Extract the (x, y) coordinate from the center of the cell holding the provided text.  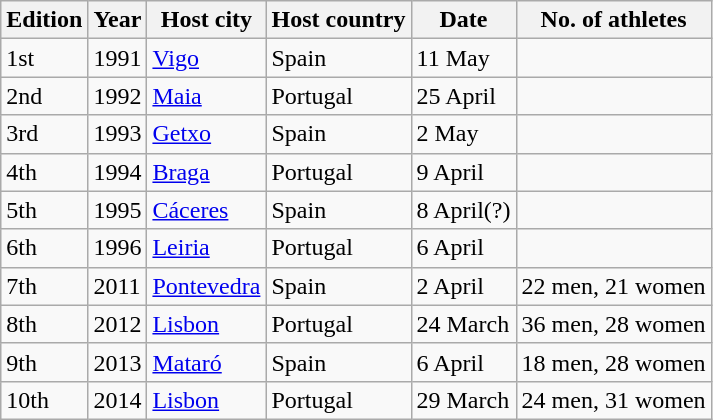
1993 (118, 134)
2 May (464, 134)
2 April (464, 286)
4th (44, 172)
5th (44, 210)
2014 (118, 400)
Host city (206, 20)
No. of athletes (614, 20)
9th (44, 362)
Vigo (206, 58)
22 men, 21 women (614, 286)
11 May (464, 58)
9 April (464, 172)
Mataró (206, 362)
24 men, 31 women (614, 400)
10th (44, 400)
Edition (44, 20)
18 men, 28 women (614, 362)
2013 (118, 362)
24 March (464, 324)
1st (44, 58)
Pontevedra (206, 286)
29 March (464, 400)
1995 (118, 210)
6th (44, 248)
1991 (118, 58)
Cáceres (206, 210)
1992 (118, 96)
1994 (118, 172)
Year (118, 20)
Maia (206, 96)
Leiria (206, 248)
25 April (464, 96)
3rd (44, 134)
7th (44, 286)
Braga (206, 172)
Getxo (206, 134)
2011 (118, 286)
36 men, 28 women (614, 324)
Host country (338, 20)
1996 (118, 248)
8th (44, 324)
8 April(?) (464, 210)
2nd (44, 96)
2012 (118, 324)
Date (464, 20)
